Identify which cell holds the provided text, then report its [X, Y] central coordinate. 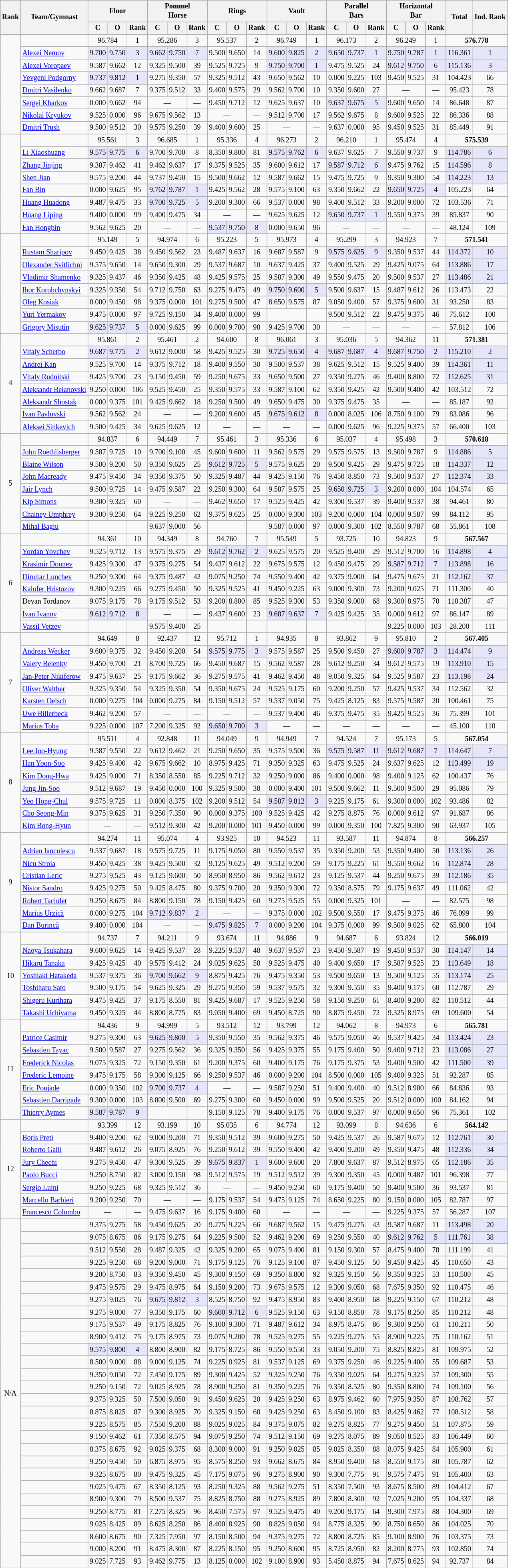
113.198 [460, 676]
113.910 [460, 664]
113.499 [460, 764]
102.850 [460, 1549]
Dimitar Lunchev [54, 577]
Total [460, 18]
Andrei Kan [54, 365]
Rings [237, 11]
94.837 [108, 439]
Oleg Kosiak [54, 302]
Adrian Ianculescu [54, 851]
95.474 [406, 140]
104.574 [460, 490]
112.787 [460, 988]
109 [490, 227]
566.019 [477, 938]
Alexei Nemov [54, 53]
114.596 [460, 165]
Vassil Vetzev [54, 626]
113.886 [460, 265]
92.437 [167, 639]
107.875 [460, 1425]
8.225 [217, 1549]
115.136 [460, 66]
John Roethlisberger [54, 452]
571.541 [477, 240]
7.550 [158, 1425]
93.486 [460, 801]
92.287 [460, 1075]
566.257 [477, 838]
Yeo Hong-Chul [54, 801]
Dan Burincă [54, 926]
7.475 [416, 1474]
Ind. Rank [490, 18]
94.774 [287, 1126]
Kip Simons [54, 502]
93.824 [406, 938]
86.147 [460, 614]
110.475 [460, 1287]
111.199 [460, 1250]
111.062 [460, 888]
94.973 [406, 1026]
564.142 [477, 1126]
114.647 [460, 751]
95.973 [287, 240]
114.886 [460, 452]
93.537 [460, 1187]
93.587 [346, 838]
114.474 [460, 651]
95.810 [406, 639]
Dmitri Trush [54, 128]
Krasimir Dounev [54, 564]
113.486 [460, 278]
109.600 [460, 1013]
7.825 [396, 826]
110 [490, 726]
94.362 [406, 340]
Uwe Billerbeck [54, 714]
Boris Preti [54, 1138]
6.875 [158, 1462]
110.211 [460, 1325]
HorizontalBar [416, 11]
96.784 [108, 41]
Alexei Voropaev [54, 66]
112.374 [460, 477]
94.974 [167, 240]
93.725 [346, 539]
95.423 [460, 90]
Deyan Tordanov [54, 602]
Patrice Casimir [54, 1038]
Vault [297, 11]
Toshiharu Sato [54, 988]
94.361 [108, 539]
567.405 [477, 639]
Kim Bong-Hyun [54, 826]
95.299 [346, 240]
109.300 [460, 1374]
114.361 [460, 365]
7.725 [118, 1562]
108 [490, 526]
95.498 [406, 439]
92.737 [460, 1562]
7.275 [158, 1512]
96.210 [346, 140]
114.337 [460, 464]
Jair Lynch [54, 490]
95.549 [287, 539]
Karsten Oelsch [54, 702]
104.300 [460, 1512]
Nikolai Kryukov [54, 115]
Team/Gymnast [54, 18]
112.162 [460, 577]
Aleksandr Shostak [54, 402]
108.762 [460, 1399]
Marius Toba [54, 726]
86.648 [460, 102]
Kalofer Hristozov [54, 589]
7.950 [177, 1537]
Blaine Wilson [54, 464]
96.249 [406, 41]
112.761 [460, 1138]
95.561 [108, 140]
565.781 [477, 1026]
Andreas Wecker [54, 651]
3.000 [158, 1175]
94.949 [287, 738]
7.450 [158, 1374]
55.861 [460, 526]
Yordan Yovchev [54, 552]
8.700 [158, 664]
Vladimir Shamenko [54, 278]
Valery Belenky [54, 664]
Dmitri Vasilenko [54, 90]
Lee Joo-Hyung [54, 751]
Huang Liping [54, 215]
110.387 [460, 602]
93.250 [460, 302]
111.300 [460, 589]
N/A [10, 1394]
Jung Jin-Soo [54, 789]
Kim Dong-Hwa [54, 776]
103.375 [460, 1537]
86.336 [460, 115]
93.799 [287, 1026]
Zhang Jinjing [54, 165]
7.775 [356, 1474]
28.200 [460, 626]
Fan Bin [54, 190]
113.174 [460, 975]
Shen Jian [54, 178]
114.223 [460, 178]
Nicu Stroia [54, 863]
96.061 [287, 340]
94.600 [227, 340]
Robert Taciulet [54, 901]
112.562 [460, 689]
94.886 [287, 938]
94.823 [406, 539]
Floor [118, 11]
Aleksei Sinkevich [54, 427]
Oliver Walther [54, 689]
Eric Poujade [54, 1088]
95.861 [108, 340]
114.786 [460, 153]
93.862 [346, 639]
7.200 [158, 726]
75.399 [460, 714]
94.274 [108, 838]
Francesco Colombo [54, 1213]
103.536 [460, 202]
Sergio Luini [54, 1187]
Frederick Nicolas [54, 1063]
Fan Hongbin [54, 227]
84.836 [460, 1088]
84.162 [460, 1100]
575.539 [477, 140]
83.086 [460, 414]
7.175 [217, 1474]
9.387 [98, 165]
PommelHorse [178, 11]
105.223 [460, 190]
104.423 [460, 78]
Jury Chechi [54, 1162]
65.800 [460, 926]
48.124 [460, 227]
Cristian Leric [54, 876]
Sebastien Tayac [54, 1050]
Paolo Bucci [54, 1175]
95.712 [227, 639]
8.025 [356, 414]
ParallelBars [356, 11]
94.461 [460, 502]
85.187 [460, 402]
Huang Huadong [54, 202]
94.636 [406, 1126]
113.424 [460, 1038]
Li Xiaoshuang [54, 153]
567.567 [477, 539]
7.325 [158, 1537]
94.760 [227, 539]
Aleksandr Belanovski [54, 390]
94.523 [287, 838]
95.223 [227, 240]
Rustam Sharipov [54, 253]
104.337 [460, 1499]
Yevgeni Podgorny [54, 78]
Mihal Bagiu [54, 526]
116.361 [460, 53]
84.112 [460, 514]
109.100 [460, 1387]
103.512 [460, 390]
Marcello Barbieri [54, 1200]
100.437 [460, 776]
94.449 [167, 439]
Nistor Sandro [54, 888]
Sebastien Darrigade [54, 1100]
94.874 [406, 838]
110.650 [460, 1262]
5.450 [336, 1562]
Ivan Pavlovski [54, 414]
105.400 [460, 1474]
111.500 [460, 1063]
95.537 [227, 41]
95.511 [108, 738]
110.162 [460, 1337]
66.400 [460, 427]
114.147 [460, 950]
95.037 [346, 439]
45.100 [460, 726]
Han Yoon-Soo [54, 764]
82.787 [460, 1200]
Cho Seong-Min [54, 814]
113.498 [460, 1225]
93.099 [346, 1126]
94.049 [227, 738]
93.399 [108, 1126]
96.685 [167, 140]
94.935 [287, 639]
104.412 [460, 1487]
Sergei Kharkov [54, 102]
111.761 [460, 1238]
94.524 [346, 738]
567.054 [477, 738]
Olexander Svitlichni [54, 265]
95.036 [346, 340]
91.687 [460, 814]
Chainey Umphrey [54, 514]
92.848 [167, 738]
Roberto Galli [54, 1150]
85.837 [460, 215]
100.461 [460, 702]
7.025 [396, 1499]
112.336 [460, 1150]
95.086 [460, 789]
Thierry Aymes [54, 1113]
108.512 [460, 1412]
94.436 [108, 1026]
95.173 [406, 738]
John Macready [54, 477]
75.361 [460, 1113]
95.074 [167, 838]
113.136 [460, 851]
Ivan Ivanov [54, 614]
Marius Urzică [54, 914]
93.925 [227, 838]
95.035 [227, 1126]
95.149 [108, 240]
Ihor Korobchynskyi [54, 290]
82.575 [460, 901]
95.286 [167, 41]
Grigory Misutin [54, 327]
115.210 [460, 352]
94.062 [346, 1026]
Yoshiaki Hatakeda [54, 975]
Takashi Uchiyama [54, 1013]
94.999 [167, 1026]
105.900 [460, 1450]
111 [490, 626]
75.612 [460, 314]
106.449 [460, 1437]
Vitaly Scherbo [54, 352]
112.874 [460, 863]
63.937 [460, 826]
85.449 [460, 128]
Vitaly Rudnitski [54, 377]
94.211 [167, 938]
76.099 [460, 914]
110.500 [460, 1275]
112.625 [460, 377]
94.349 [167, 539]
96.749 [287, 41]
94.737 [108, 938]
113.086 [460, 1050]
113.473 [460, 290]
576.778 [477, 41]
114.372 [460, 253]
113.649 [460, 963]
96.273 [287, 140]
94.649 [108, 639]
109.687 [460, 1362]
114.898 [460, 552]
571.381 [477, 340]
Yuri Yermakov [54, 314]
93.674 [227, 938]
110.512 [460, 1001]
105.787 [460, 1462]
Naoya Tsukahara [54, 950]
570.618 [477, 439]
96.398 [460, 1175]
Shigeru Kurihara [54, 1001]
94.923 [406, 240]
56.287 [460, 1213]
57.812 [460, 327]
93.199 [167, 1126]
104.025 [460, 1524]
Hikaru Tanaka [54, 963]
109.975 [460, 1350]
Jan-Peter Nikiferow [54, 676]
93.512 [227, 1026]
7.575 [237, 1512]
Frederic Lemoine [54, 1075]
96.173 [346, 41]
94.687 [346, 938]
113.898 [460, 564]
